Extract the [X, Y] coordinate from the center of the cell holding the provided text.  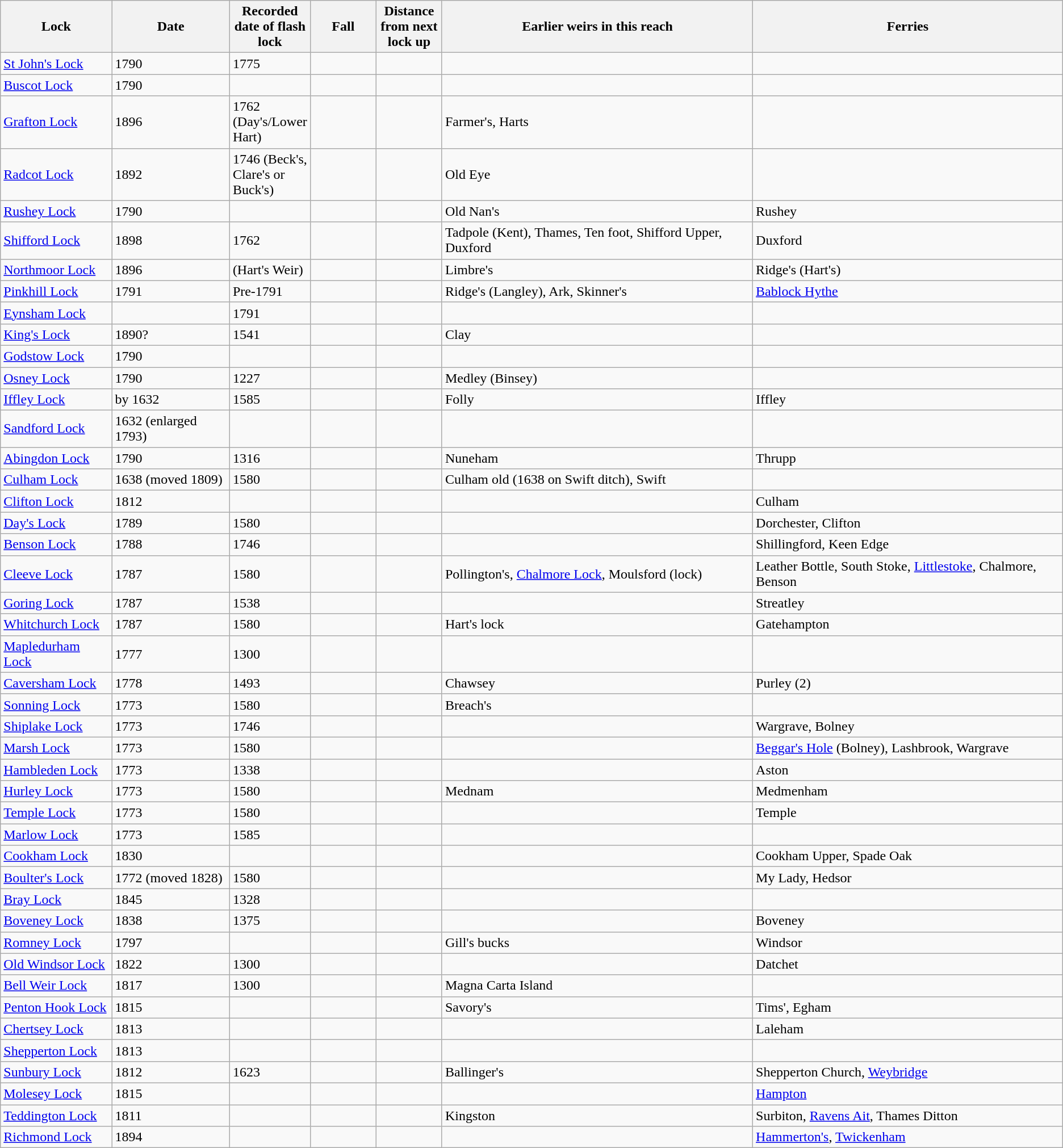
Tims', Egham [908, 1007]
1762 (Day's/Lower Hart) [270, 122]
Hampton [908, 1093]
Northmoor Lock [56, 270]
Marlow Lock [56, 835]
Teddington Lock [56, 1116]
Hambleden Lock [56, 769]
Wargrave, Bolney [908, 726]
Mapledurham Lock [56, 654]
Beggar's Hole (Bolney), Lashbrook, Wargrave [908, 748]
Medmenham [908, 791]
1789 [170, 523]
Lock [56, 27]
1541 [270, 334]
Boveney [908, 921]
Cookham Upper, Spade Oak [908, 856]
Buscot Lock [56, 85]
1892 [170, 174]
(Hart's Weir) [270, 270]
1623 [270, 1072]
Earlier weirs in this reach [597, 27]
Clay [597, 334]
Clifton Lock [56, 501]
Hart's lock [597, 625]
1830 [170, 856]
Folly [597, 400]
Old Eye [597, 174]
Ferries [908, 27]
Shillingford, Keen Edge [908, 544]
Iffley Lock [56, 400]
Culham [908, 501]
Chawsey [597, 683]
Benson Lock [56, 544]
Laleham [908, 1029]
Molesey Lock [56, 1093]
Boveney Lock [56, 921]
Pinkhill Lock [56, 291]
Romney Lock [56, 942]
Ridge's (Hart's) [908, 270]
Culham old (1638 on Swift ditch), Swift [597, 480]
1811 [170, 1116]
Sunbury Lock [56, 1072]
Limbre's [597, 270]
Temple [908, 813]
Bablock Hythe [908, 291]
Chertsey Lock [56, 1029]
Marsh Lock [56, 748]
1538 [270, 603]
Eynsham Lock [56, 313]
Radcot Lock [56, 174]
Recorded date of flash lock [270, 27]
Osney Lock [56, 378]
Tadpole (Kent), Thames, Ten foot, Shifford Upper, Duxford [597, 241]
Shepperton Lock [56, 1050]
Farmer's, Harts [597, 122]
Iffley [908, 400]
Date [170, 27]
Grafton Lock [56, 122]
1778 [170, 683]
1817 [170, 986]
Distance from next lock up [409, 27]
Boulter's Lock [56, 878]
1493 [270, 683]
Medley (Binsey) [597, 378]
Dorchester, Clifton [908, 523]
1746 (Beck's, Clare's or Buck's) [270, 174]
Shiplake Lock [56, 726]
Thrupp [908, 458]
1898 [170, 241]
1638 (moved 1809) [170, 480]
1777 [170, 654]
1797 [170, 942]
Sonning Lock [56, 705]
Culham Lock [56, 480]
Rushey [908, 211]
1775 [270, 64]
Nuneham [597, 458]
1328 [270, 899]
Windsor [908, 942]
Pollington's, Chalmore Lock, Moulsford (lock) [597, 573]
Aston [908, 769]
Penton Hook Lock [56, 1007]
Streatley [908, 603]
Gill's bucks [597, 942]
Old Nan's [597, 211]
Goring Lock [56, 603]
Kingston [597, 1116]
King's Lock [56, 334]
Mednam [597, 791]
Caversham Lock [56, 683]
1772 (moved 1828) [170, 878]
Ballinger's [597, 1072]
Hurley Lock [56, 791]
Whitchurch Lock [56, 625]
Cookham Lock [56, 856]
Temple Lock [56, 813]
Bray Lock [56, 899]
Hammerton's, Twickenham [908, 1137]
Magna Carta Island [597, 986]
Shepperton Church, Weybridge [908, 1072]
Savory's [597, 1007]
Day's Lock [56, 523]
My Lady, Hedsor [908, 878]
1762 [270, 241]
Cleeve Lock [56, 573]
Sandford Lock [56, 429]
Datchet [908, 964]
1894 [170, 1137]
Bell Weir Lock [56, 986]
1375 [270, 921]
Surbiton, Ravens Ait, Thames Ditton [908, 1116]
Rushey Lock [56, 211]
Fall [343, 27]
1845 [170, 899]
Old Windsor Lock [56, 964]
1632 (enlarged 1793) [170, 429]
1838 [170, 921]
1890? [170, 334]
Ridge's (Langley), Ark, Skinner's [597, 291]
Leather Bottle, South Stoke, Littlestoke, Chalmore, Benson [908, 573]
Duxford [908, 241]
Pre-1791 [270, 291]
Godstow Lock [56, 356]
1788 [170, 544]
Richmond Lock [56, 1137]
1822 [170, 964]
1338 [270, 769]
Gatehampton [908, 625]
Breach's [597, 705]
1316 [270, 458]
1227 [270, 378]
Shifford Lock [56, 241]
by 1632 [170, 400]
Purley (2) [908, 683]
St John's Lock [56, 64]
Abingdon Lock [56, 458]
